Return the [x, y] coordinate for the center point of the cell that contains the specified text.  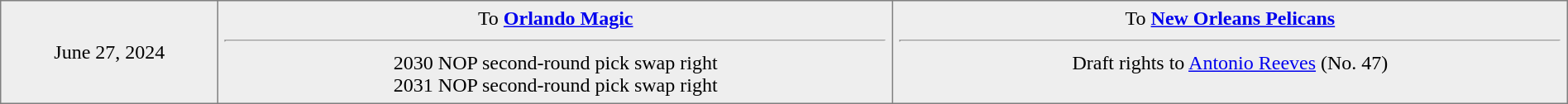
June 27, 2024 [109, 52]
To Orlando Magic2030 NOP second-round pick swap right2031 NOP second-round pick swap right [556, 52]
To New Orleans PelicansDraft rights to Antonio Reeves (No. 47) [1231, 52]
